From the cell containing the given text, extract its center point as [X, Y] coordinate. 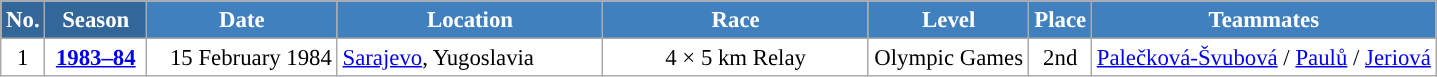
No. [23, 20]
Olympic Games [948, 58]
Place [1060, 20]
Race [736, 20]
1983–84 [96, 58]
4 × 5 km Relay [736, 58]
Location [470, 20]
Palečková-Švubová / Paulů / Jeriová [1264, 58]
Sarajevo, Yugoslavia [470, 58]
2nd [1060, 58]
1 [23, 58]
Season [96, 20]
15 February 1984 [242, 58]
Date [242, 20]
Teammates [1264, 20]
Level [948, 20]
